Return [X, Y] of the center of cell containing provided text 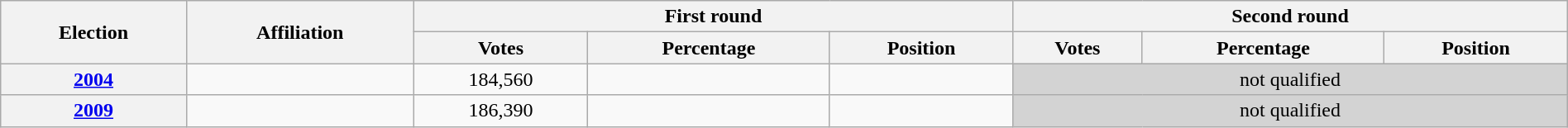
Affiliation [299, 32]
First round [713, 17]
2009 [94, 111]
186,390 [500, 111]
184,560 [500, 79]
Election [94, 32]
2004 [94, 79]
Second round [1290, 17]
